Find where the given text appears and provide that cell's center as [X, Y] coordinate. 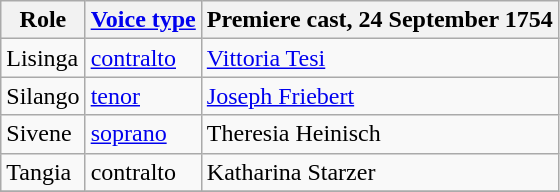
soprano [143, 134]
Voice type [143, 20]
Sivene [43, 134]
Tangia [43, 172]
Role [43, 20]
Katharina Starzer [380, 172]
Vittoria Tesi [380, 58]
tenor [143, 96]
Theresia Heinisch [380, 134]
Silango [43, 96]
Joseph Friebert [380, 96]
Lisinga [43, 58]
Premiere cast, 24 September 1754 [380, 20]
